Provide the (x, y) coordinate of the cell's center where the given text is located.  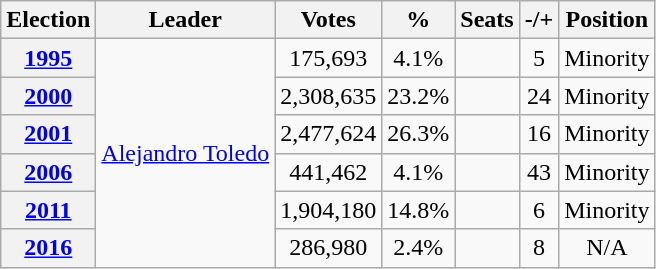
Seats (487, 20)
2000 (48, 96)
2,477,624 (328, 134)
2016 (48, 248)
Alejandro Toledo (186, 153)
-/+ (538, 20)
Votes (328, 20)
2011 (48, 210)
Position (607, 20)
16 (538, 134)
8 (538, 248)
23.2% (418, 96)
26.3% (418, 134)
2.4% (418, 248)
2006 (48, 172)
441,462 (328, 172)
6 (538, 210)
1,904,180 (328, 210)
43 (538, 172)
14.8% (418, 210)
2,308,635 (328, 96)
2001 (48, 134)
Leader (186, 20)
175,693 (328, 58)
1995 (48, 58)
N/A (607, 248)
24 (538, 96)
Election (48, 20)
5 (538, 58)
% (418, 20)
286,980 (328, 248)
